From the cell containing the given text, extract its center point as [X, Y] coordinate. 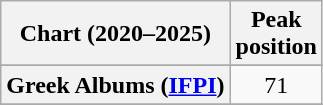
Greek Albums (IFPI) [116, 85]
Peakposition [276, 34]
71 [276, 85]
Chart (2020–2025) [116, 34]
